Pinpoint the cell where the given text exists, returning its [x, y] midpoint coordinate. 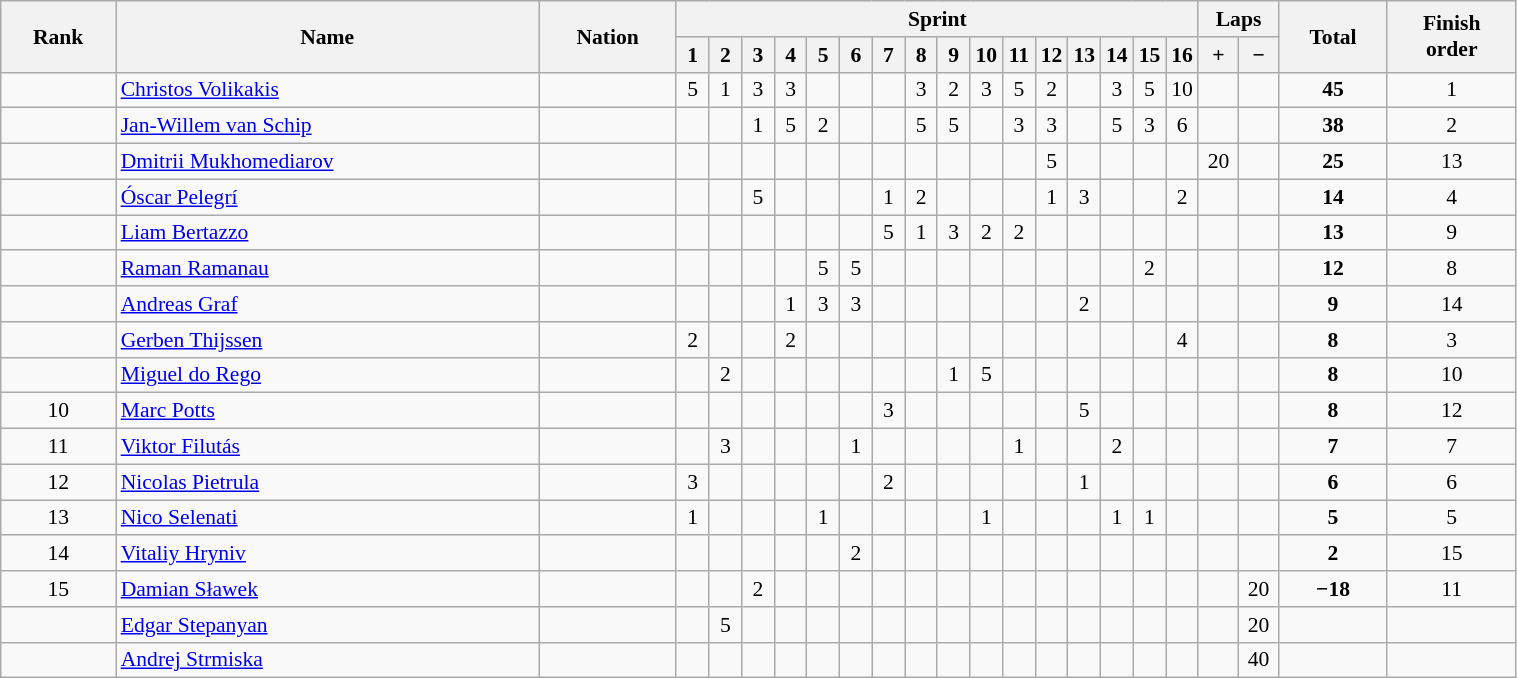
Christos Volikakis [328, 90]
Name [328, 36]
45 [1334, 90]
Total [1334, 36]
Rank [58, 36]
Laps [1238, 19]
+ [1218, 55]
38 [1334, 126]
Liam Bertazzo [328, 233]
Marc Potts [328, 411]
Jan-Willem van Schip [328, 126]
Finishorder [1452, 36]
Damian Sławek [328, 589]
Edgar Stepanyan [328, 625]
Óscar Pelegrí [328, 197]
Andrej Strmiska [328, 660]
Vitaliy Hryniv [328, 554]
25 [1334, 162]
Viktor Filutás [328, 447]
Dmitrii Mukhomediarov [328, 162]
Andreas Graf [328, 304]
Nation [608, 36]
Raman Ramanau [328, 269]
Nicolas Pietrula [328, 482]
40 [1259, 660]
Miguel do Rego [328, 375]
16 [1182, 55]
Gerben Thijssen [328, 340]
−18 [1334, 589]
− [1259, 55]
Nico Selenati [328, 518]
Sprint [937, 19]
